Return the (x, y) coordinate for the center point of the cell that contains the specified text.  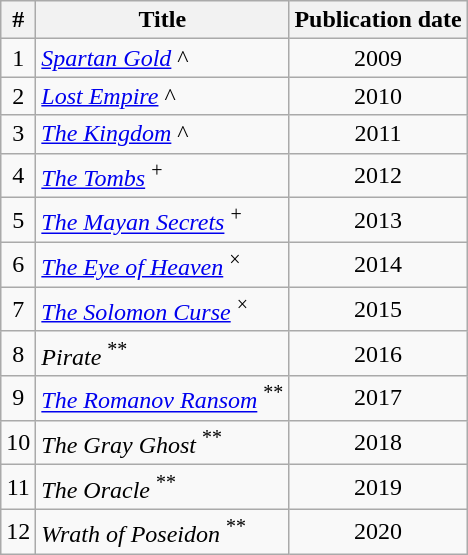
2009 (378, 58)
8 (18, 354)
2012 (378, 176)
Wrath of Poseidon ** (162, 532)
2013 (378, 220)
The Romanov Ransom ** (162, 398)
12 (18, 532)
5 (18, 220)
2017 (378, 398)
Pirate ** (162, 354)
10 (18, 442)
4 (18, 176)
7 (18, 310)
2010 (378, 96)
Title (162, 20)
3 (18, 134)
2018 (378, 442)
6 (18, 264)
2014 (378, 264)
11 (18, 488)
2015 (378, 310)
The Kingdom ^ (162, 134)
2016 (378, 354)
2 (18, 96)
Publication date (378, 20)
The Mayan Secrets + (162, 220)
Spartan Gold ^ (162, 58)
The Tombs + (162, 176)
# (18, 20)
2020 (378, 532)
The Eye of Heaven × (162, 264)
Lost Empire ^ (162, 96)
The Oracle ** (162, 488)
The Solomon Curse × (162, 310)
The Gray Ghost ** (162, 442)
2019 (378, 488)
9 (18, 398)
1 (18, 58)
2011 (378, 134)
